Return (X, Y) of the center of cell containing provided text 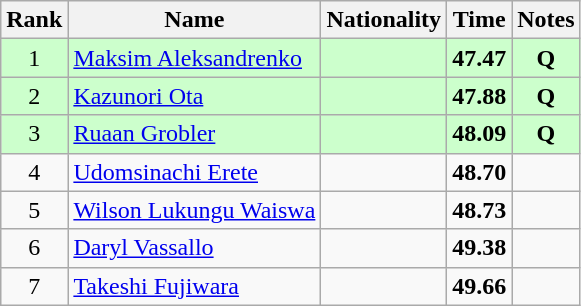
6 (34, 248)
7 (34, 286)
1 (34, 58)
Maksim Aleksandrenko (194, 58)
Wilson Lukungu Waiswa (194, 210)
47.88 (480, 96)
Rank (34, 20)
49.66 (480, 286)
Takeshi Fujiwara (194, 286)
Time (480, 20)
Name (194, 20)
48.09 (480, 134)
Nationality (384, 20)
4 (34, 172)
Notes (546, 20)
Daryl Vassallo (194, 248)
Ruaan Grobler (194, 134)
3 (34, 134)
2 (34, 96)
Udomsinachi Erete (194, 172)
5 (34, 210)
47.47 (480, 58)
Kazunori Ota (194, 96)
48.73 (480, 210)
48.70 (480, 172)
49.38 (480, 248)
